Search for the cell housing the specified text and yield its [x, y] center coordinate. 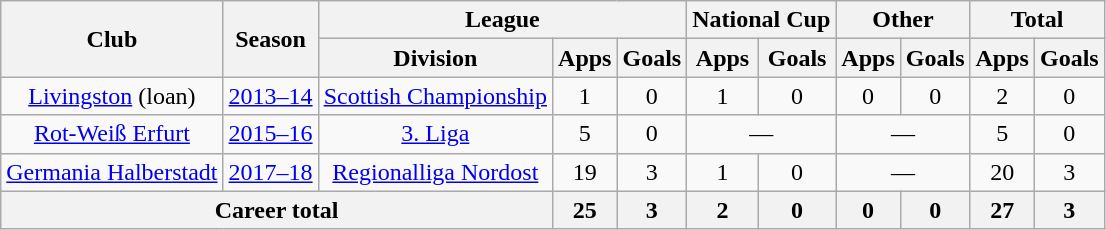
2017–18 [270, 172]
Division [435, 58]
Season [270, 39]
Scottish Championship [435, 96]
Other [903, 20]
Total [1037, 20]
Career total [277, 210]
3. Liga [435, 134]
Germania Halberstadt [112, 172]
League [502, 20]
Rot-Weiß Erfurt [112, 134]
20 [1002, 172]
Club [112, 39]
Livingston (loan) [112, 96]
2015–16 [270, 134]
Regionalliga Nordost [435, 172]
27 [1002, 210]
National Cup [762, 20]
25 [585, 210]
2013–14 [270, 96]
19 [585, 172]
